From the cell containing the given text, extract its center point as [X, Y] coordinate. 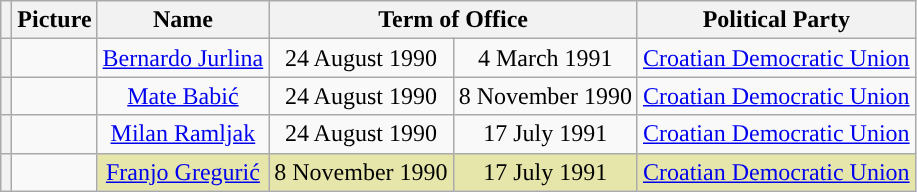
Milan Ramljak [183, 134]
Name [183, 20]
Term of Office [454, 20]
4 March 1991 [545, 58]
Bernardo Jurlina [183, 58]
Mate Babić [183, 96]
Picture [54, 20]
Political Party [776, 20]
Franjo Gregurić [183, 172]
